Return the [X, Y] coordinate for the center point of the cell that contains the specified text.  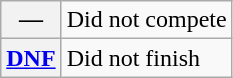
DNF [31, 58]
— [31, 20]
Did not finish [146, 58]
Did not compete [146, 20]
